Capture the cell that displays the provided text and extract its [X, Y] central coordinate. 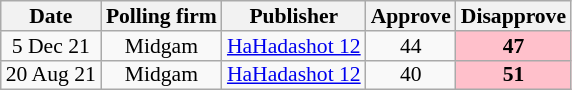
Publisher [294, 16]
40 [411, 75]
Approve [411, 16]
Polling firm [162, 16]
Disapprove [514, 16]
Date [51, 16]
44 [411, 46]
5 Dec 21 [51, 46]
51 [514, 75]
20 Aug 21 [51, 75]
47 [514, 46]
